Scan for the cell matching the given text and deliver its [x, y] coordinate at center. 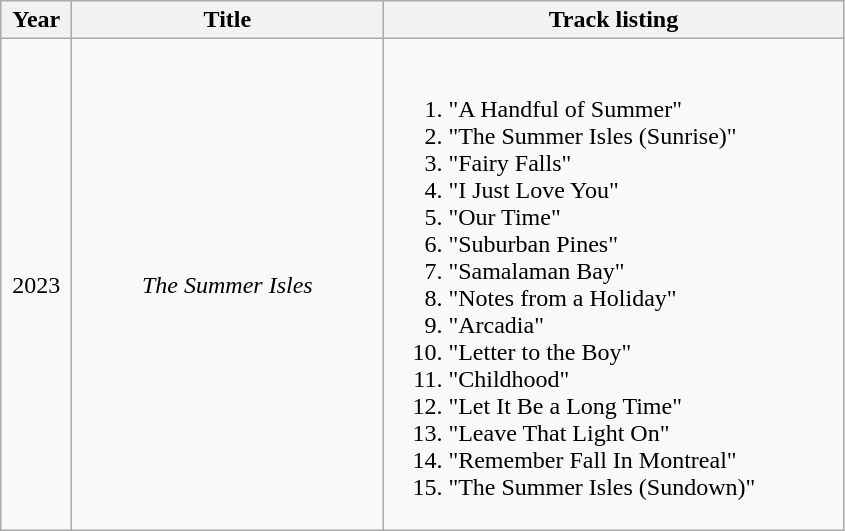
The Summer Isles [228, 284]
Track listing [614, 20]
Year [36, 20]
Title [228, 20]
2023 [36, 284]
